Identify which cell holds the provided text, then report its (X, Y) central coordinate. 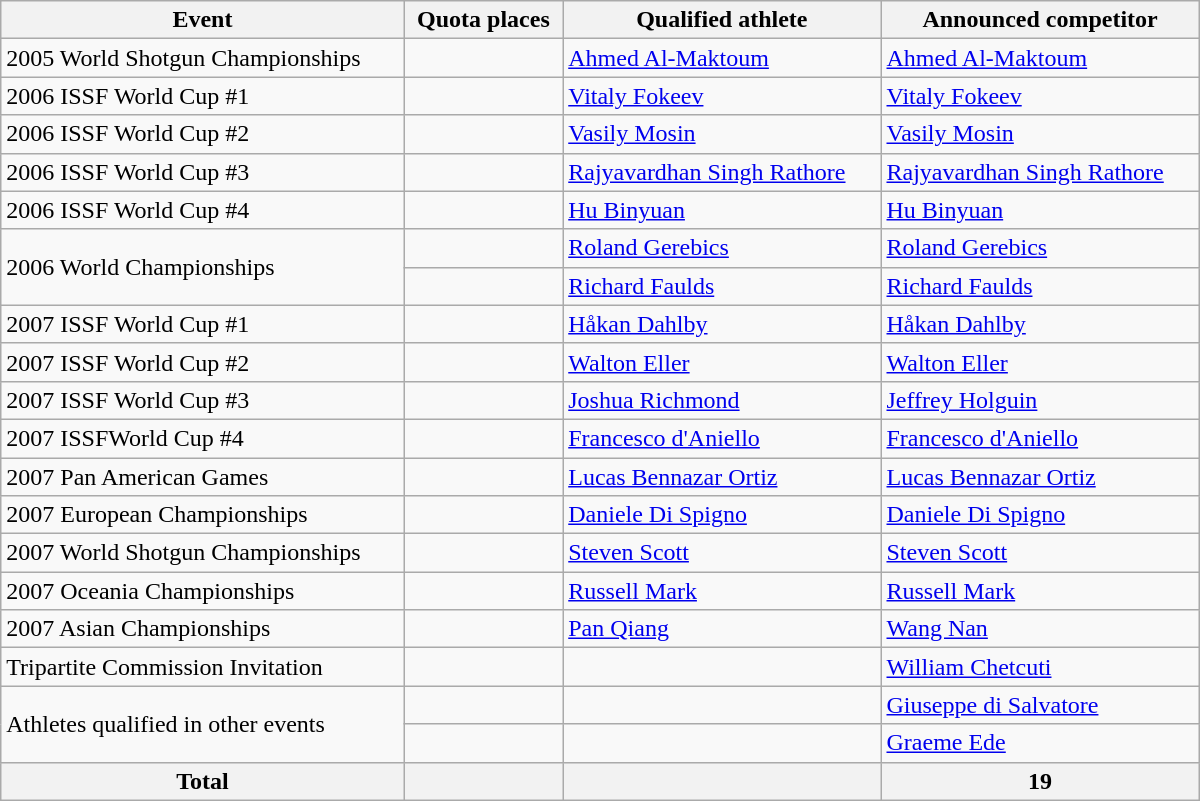
2007 Pan American Games (202, 477)
2007 ISSF World Cup #1 (202, 324)
2006 ISSF World Cup #3 (202, 172)
Giuseppe di Salvatore (1040, 705)
Tripartite Commission Invitation (202, 667)
Quota places (484, 20)
Announced competitor (1040, 20)
2007 Oceania Championships (202, 591)
Athletes qualified in other events (202, 724)
2006 ISSF World Cup #1 (202, 96)
Event (202, 20)
19 (1040, 781)
Wang Nan (1040, 629)
2007 World Shotgun Championships (202, 553)
William Chetcuti (1040, 667)
2006 World Championships (202, 267)
2007 Asian Championships (202, 629)
2006 ISSF World Cup #4 (202, 210)
2005 World Shotgun Championships (202, 58)
Jeffrey Holguin (1040, 400)
2006 ISSF World Cup #2 (202, 134)
Qualified athlete (722, 20)
Total (202, 781)
Graeme Ede (1040, 743)
2007 ISSF World Cup #3 (202, 400)
Pan Qiang (722, 629)
2007 European Championships (202, 515)
Joshua Richmond (722, 400)
2007 ISSF World Cup #2 (202, 362)
2007 ISSFWorld Cup #4 (202, 438)
